From the cell containing the given text, extract its center point as (x, y) coordinate. 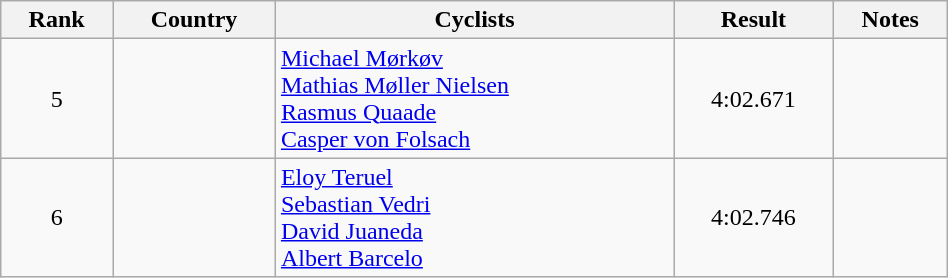
6 (57, 218)
4:02.671 (754, 98)
Notes (890, 20)
Result (754, 20)
Eloy TeruelSebastian VedriDavid JuanedaAlbert Barcelo (474, 218)
Cyclists (474, 20)
Michael MørkøvMathias Møller NielsenRasmus QuaadeCasper von Folsach (474, 98)
5 (57, 98)
4:02.746 (754, 218)
Country (194, 20)
Rank (57, 20)
